From the cell containing the given text, extract its center point as (X, Y) coordinate. 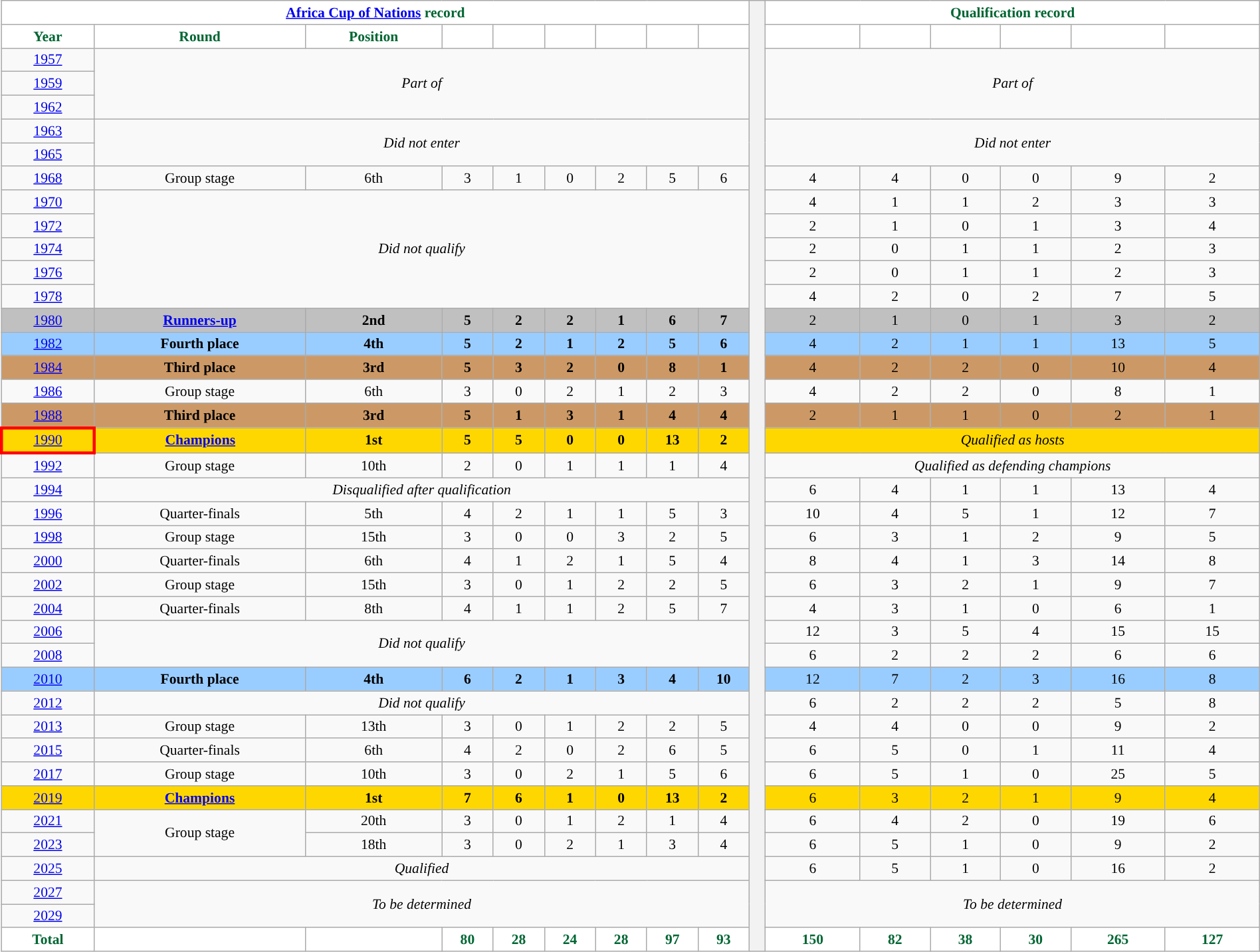
2nd (373, 320)
2021 (48, 821)
97 (673, 940)
1990 (48, 441)
38 (966, 940)
14 (1118, 561)
1978 (48, 297)
1957 (48, 60)
1974 (48, 249)
2000 (48, 561)
1982 (48, 344)
1962 (48, 108)
Year (48, 37)
1984 (48, 368)
Africa Cup of Nations record (375, 13)
Qualification record (1013, 13)
11 (1118, 751)
1996 (48, 514)
1963 (48, 131)
93 (723, 940)
Qualified as hosts (1013, 441)
2025 (48, 869)
5th (373, 514)
2004 (48, 609)
1980 (48, 320)
2019 (48, 798)
Position (373, 37)
2002 (48, 585)
24 (570, 940)
1988 (48, 416)
2017 (48, 774)
Qualified (422, 869)
2027 (48, 892)
1986 (48, 391)
1992 (48, 466)
1965 (48, 155)
1970 (48, 202)
1998 (48, 537)
Disqualified after qualification (422, 490)
82 (895, 940)
18th (373, 845)
2008 (48, 656)
Total (48, 940)
2029 (48, 916)
150 (813, 940)
265 (1118, 940)
20th (373, 821)
1959 (48, 84)
2006 (48, 632)
127 (1212, 940)
1968 (48, 179)
2012 (48, 703)
30 (1035, 940)
2023 (48, 845)
2015 (48, 751)
8th (373, 609)
1976 (48, 273)
2010 (48, 680)
2013 (48, 727)
25 (1118, 774)
1994 (48, 490)
Round (200, 37)
13th (373, 727)
Runners-up (200, 320)
1972 (48, 226)
19 (1118, 821)
Qualified as defending champions (1013, 466)
80 (468, 940)
